Extract the (X, Y) coordinate from the center of the cell holding the provided text.  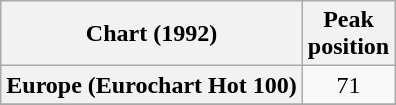
Europe (Eurochart Hot 100) (152, 85)
Chart (1992) (152, 34)
Peakposition (348, 34)
71 (348, 85)
